Extract the [X, Y] coordinate from the center of the cell holding the provided text.  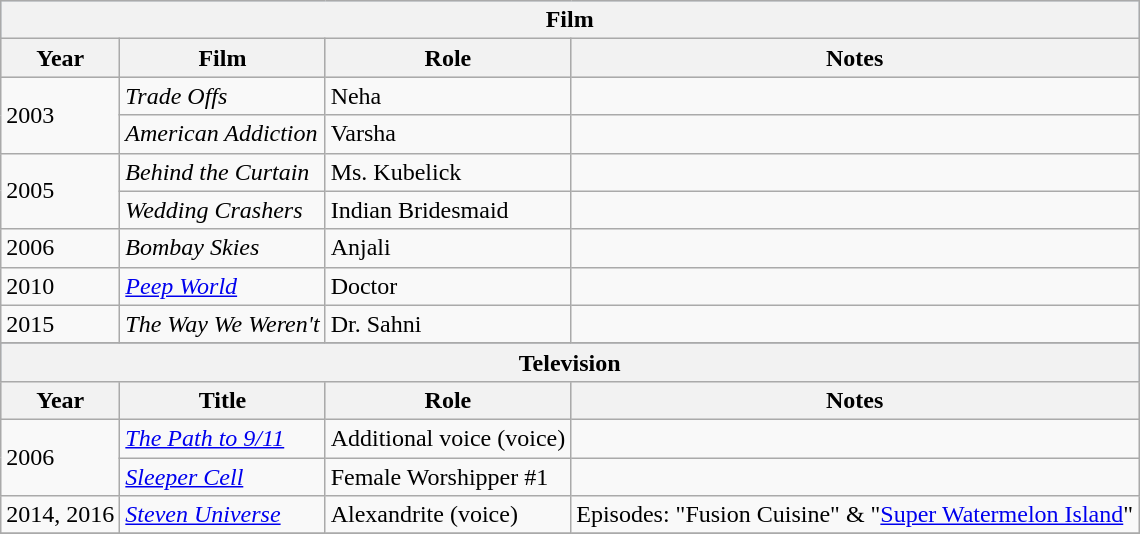
Behind the Curtain [222, 172]
Trade Offs [222, 96]
Additional voice (voice) [448, 438]
Title [222, 400]
Doctor [448, 286]
Anjali [448, 248]
The Way We Weren't [222, 324]
Bombay Skies [222, 248]
Steven Universe [222, 515]
Wedding Crashers [222, 210]
Dr. Sahni [448, 324]
Indian Bridesmaid [448, 210]
American Addiction [222, 134]
2015 [60, 324]
Television [570, 362]
Episodes: "Fusion Cuisine" & "Super Watermelon Island" [855, 515]
Varsha [448, 134]
The Path to 9/11 [222, 438]
Female Worshipper #1 [448, 477]
2003 [60, 115]
Sleeper Cell [222, 477]
2014, 2016 [60, 515]
2010 [60, 286]
2005 [60, 191]
Peep World [222, 286]
Alexandrite (voice) [448, 515]
Neha [448, 96]
Ms. Kubelick [448, 172]
